Locate the cell with the specified text and output its (X, Y) center coordinate. 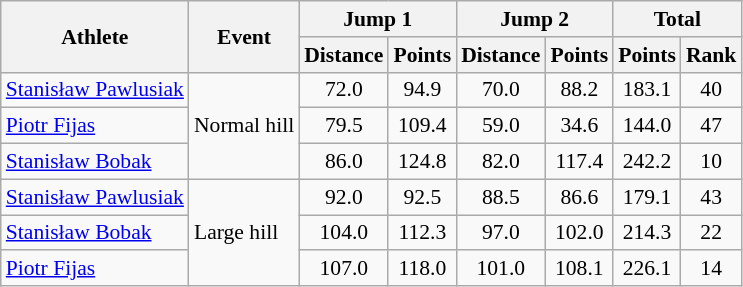
72.0 (344, 90)
40 (712, 90)
112.3 (422, 233)
92.0 (344, 197)
70.0 (500, 90)
124.8 (422, 162)
47 (712, 126)
Rank (712, 55)
43 (712, 197)
Athlete (95, 36)
Normal hill (244, 126)
79.5 (344, 126)
226.1 (647, 269)
117.4 (579, 162)
34.6 (579, 126)
Event (244, 36)
86.0 (344, 162)
107.0 (344, 269)
88.5 (500, 197)
92.5 (422, 197)
14 (712, 269)
Jump 1 (378, 19)
242.2 (647, 162)
86.6 (579, 197)
144.0 (647, 126)
118.0 (422, 269)
109.4 (422, 126)
214.3 (647, 233)
88.2 (579, 90)
102.0 (579, 233)
82.0 (500, 162)
22 (712, 233)
Jump 2 (534, 19)
97.0 (500, 233)
179.1 (647, 197)
Large hill (244, 232)
183.1 (647, 90)
10 (712, 162)
94.9 (422, 90)
59.0 (500, 126)
101.0 (500, 269)
108.1 (579, 269)
104.0 (344, 233)
Total (677, 19)
